Locate the cell with the specified text and output its [x, y] center coordinate. 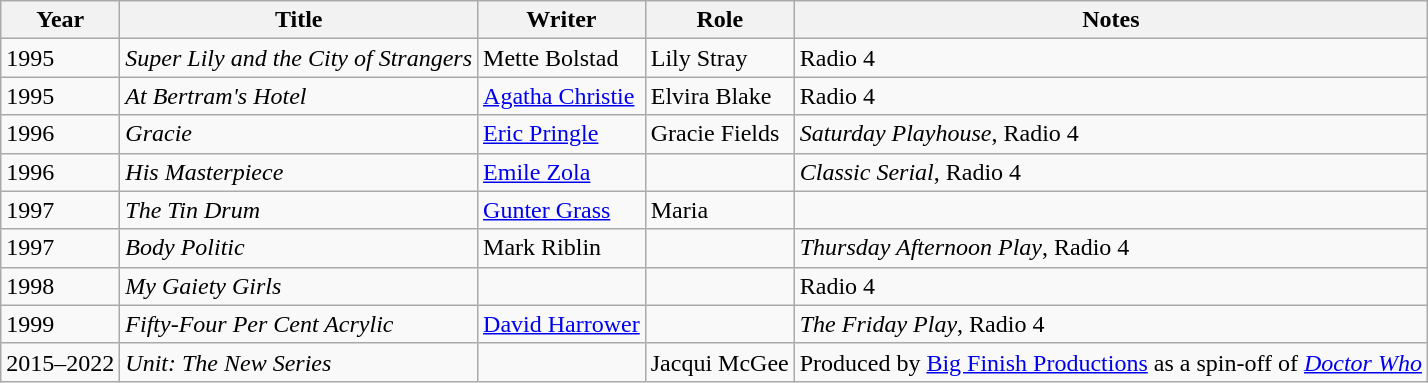
Elvira Blake [720, 96]
1998 [60, 286]
Saturday Playhouse, Radio 4 [1110, 134]
Notes [1110, 20]
Lily Stray [720, 58]
Thursday Afternoon Play, Radio 4 [1110, 248]
David Harrower [562, 324]
Year [60, 20]
Eric Pringle [562, 134]
Emile Zola [562, 172]
Mark Riblin [562, 248]
Role [720, 20]
Fifty-Four Per Cent Acrylic [299, 324]
Classic Serial, Radio 4 [1110, 172]
Unit: The New Series [299, 362]
Jacqui McGee [720, 362]
Body Politic [299, 248]
Produced by Big Finish Productions as a spin-off of Doctor Who [1110, 362]
Gracie [299, 134]
Super Lily and the City of Strangers [299, 58]
Maria [720, 210]
Gunter Grass [562, 210]
His Masterpiece [299, 172]
The Tin Drum [299, 210]
My Gaiety Girls [299, 286]
At Bertram's Hotel [299, 96]
Mette Bolstad [562, 58]
Agatha Christie [562, 96]
Title [299, 20]
Writer [562, 20]
1999 [60, 324]
The Friday Play, Radio 4 [1110, 324]
Gracie Fields [720, 134]
2015–2022 [60, 362]
